Capture the cell that displays the provided text and extract its (X, Y) central coordinate. 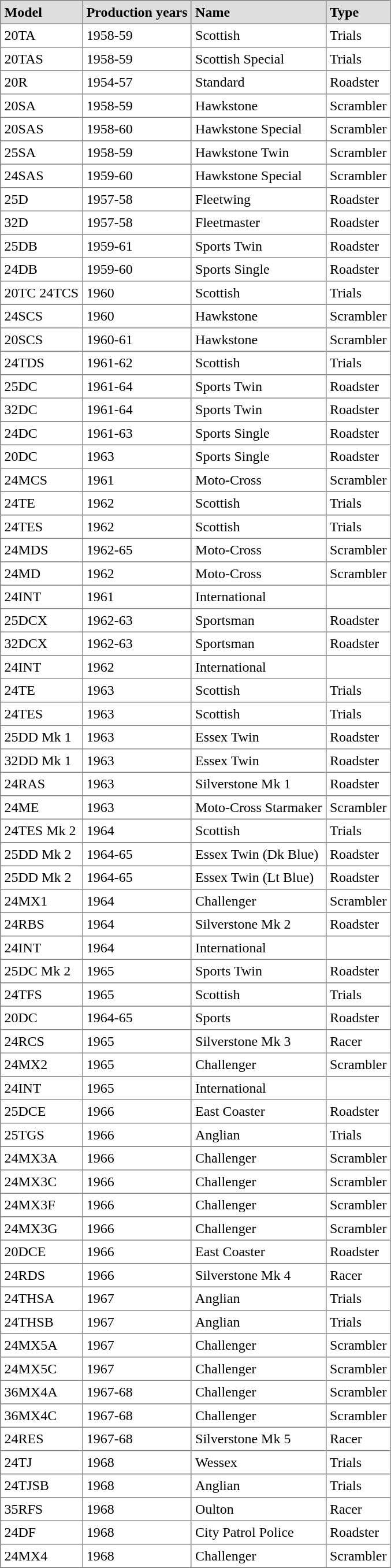
Wessex (259, 1462)
25SA (42, 152)
Name (259, 12)
32DCX (42, 643)
Sports (259, 1018)
Scottish Special (259, 59)
20TC 24TCS (42, 293)
Silverstone Mk 5 (259, 1439)
24DC (42, 433)
32DC (42, 409)
32D (42, 222)
25D (42, 199)
Oulton (259, 1509)
Moto-Cross Starmaker (259, 807)
Production years (137, 12)
Essex Twin (Lt Blue) (259, 877)
24MX3F (42, 1205)
24RBS (42, 924)
20SCS (42, 340)
1960-61 (137, 340)
24MX3C (42, 1182)
1958-60 (137, 129)
Silverstone Mk 1 (259, 784)
25DCE (42, 1111)
25DD Mk 1 (42, 737)
Fleetwing (259, 199)
Hawkstone Twin (259, 152)
24MX5A (42, 1345)
Type (358, 12)
35RFS (42, 1509)
Silverstone Mk 4 (259, 1275)
24MCS (42, 480)
24TJ (42, 1462)
25TGS (42, 1135)
Model (42, 12)
24THSA (42, 1298)
24THSB (42, 1322)
24TFS (42, 995)
20TAS (42, 59)
24SAS (42, 176)
24SCS (42, 316)
24MX1 (42, 901)
1954-57 (137, 82)
25DB (42, 246)
24TES Mk 2 (42, 830)
20DCE (42, 1252)
25DCX (42, 620)
25DC (42, 386)
Essex Twin (Dk Blue) (259, 854)
Silverstone Mk 3 (259, 1041)
25DC Mk 2 (42, 971)
24RAS (42, 784)
24TJSB (42, 1485)
32DD Mk 1 (42, 761)
24RCS (42, 1041)
24MDS (42, 550)
20TA (42, 35)
1962-65 (137, 550)
24DB (42, 269)
36MX4A (42, 1392)
20R (42, 82)
24MX3A (42, 1158)
Standard (259, 82)
24MX4 (42, 1556)
1959-61 (137, 246)
24RES (42, 1439)
36MX4C (42, 1416)
1961-63 (137, 433)
24MD (42, 573)
24MX2 (42, 1064)
24ME (42, 807)
24RDS (42, 1275)
24MX3G (42, 1228)
1961-62 (137, 363)
20SAS (42, 129)
City Patrol Police (259, 1532)
20SA (42, 106)
24MX5C (42, 1369)
Silverstone Mk 2 (259, 924)
24TDS (42, 363)
24DF (42, 1532)
Fleetmaster (259, 222)
